Identify which cell holds the provided text, then report its [x, y] central coordinate. 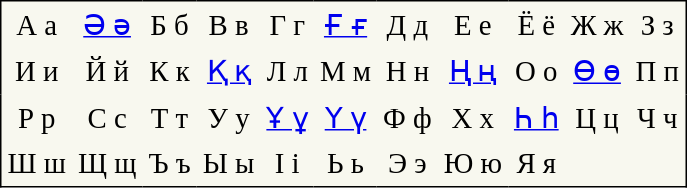
Ь ь [346, 164]
Т т [169, 117]
Ү ү [346, 117]
Й й [107, 71]
Н н [408, 71]
Л л [287, 71]
З з [658, 24]
Ш ш [36, 164]
Щ щ [107, 164]
А а [36, 24]
Қ қ [229, 71]
У у [229, 117]
М м [346, 71]
Ң ң [473, 71]
Э э [408, 164]
О о [536, 71]
Ф ф [408, 117]
Ө ө [598, 71]
Б б [169, 24]
Ц ц [598, 117]
С с [107, 117]
Һ һ [536, 117]
Ю ю [473, 164]
Ә ә [107, 24]
Р р [36, 117]
Ғ ғ [346, 24]
Ы ы [229, 164]
П п [658, 71]
Ё ё [536, 24]
Е е [473, 24]
Х х [473, 117]
К к [169, 71]
Я я [536, 164]
Г г [287, 24]
Ъ ъ [169, 164]
Ч ч [658, 117]
В в [229, 24]
Ж ж [598, 24]
І і [287, 164]
Ұ ұ [287, 117]
И и [36, 71]
Д д [408, 24]
